Find where the given text appears and provide that cell's center as [x, y] coordinate. 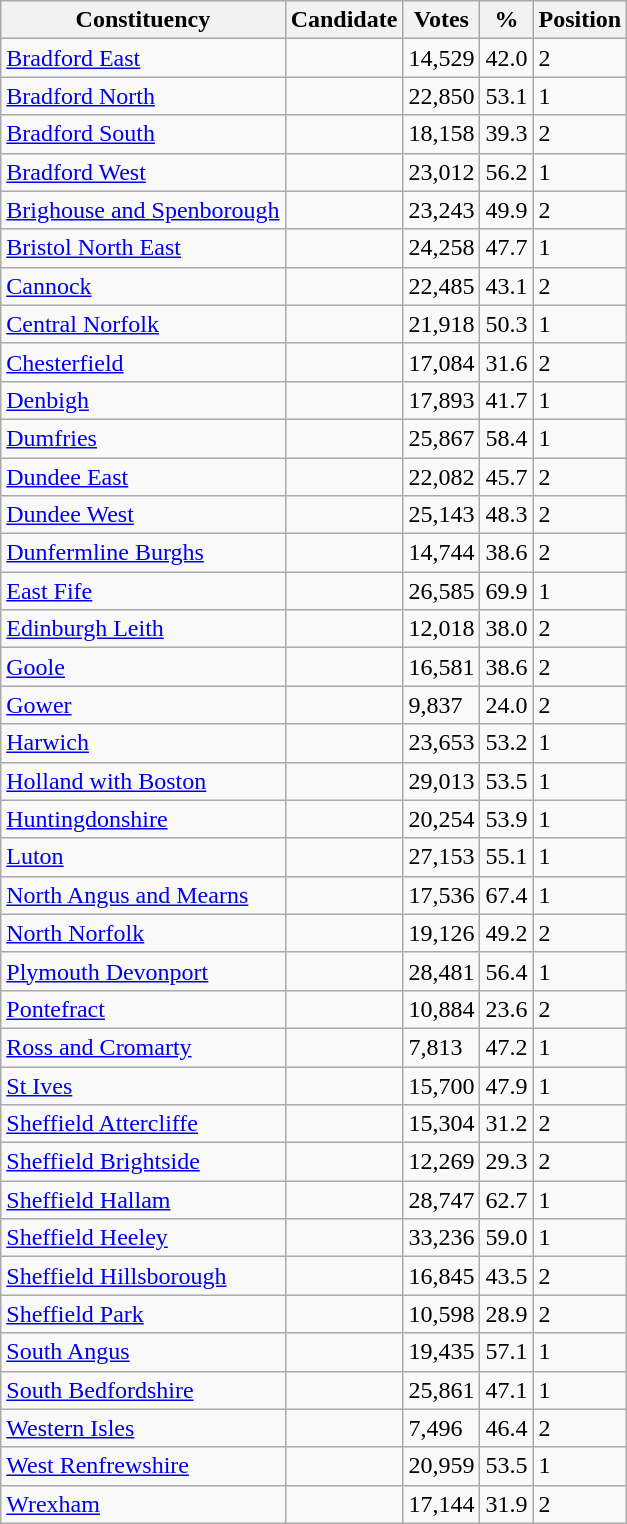
17,144 [442, 1504]
53.9 [506, 819]
47.9 [506, 1085]
28,747 [442, 1200]
25,861 [442, 1390]
39.3 [506, 134]
16,845 [442, 1276]
Bradford South [143, 134]
Sheffield Brightside [143, 1162]
Votes [442, 20]
49.2 [506, 933]
57.1 [506, 1352]
56.4 [506, 971]
46.4 [506, 1428]
Dundee West [143, 515]
Bradford East [143, 58]
53.1 [506, 96]
22,850 [442, 96]
Gower [143, 705]
31.9 [506, 1504]
10,884 [442, 1009]
10,598 [442, 1314]
48.3 [506, 515]
Position [580, 20]
Huntingdonshire [143, 819]
North Angus and Mearns [143, 895]
58.4 [506, 438]
Sheffield Heeley [143, 1238]
69.9 [506, 591]
16,581 [442, 667]
49.9 [506, 210]
18,158 [442, 134]
9,837 [442, 705]
26,585 [442, 591]
Sheffield Hillsborough [143, 1276]
47.1 [506, 1390]
14,529 [442, 58]
19,126 [442, 933]
Sheffield Park [143, 1314]
53.2 [506, 743]
Sheffield Hallam [143, 1200]
Pontefract [143, 1009]
28,481 [442, 971]
Bristol North East [143, 248]
31.6 [506, 362]
20,959 [442, 1466]
33,236 [442, 1238]
Sheffield Attercliffe [143, 1124]
29.3 [506, 1162]
17,084 [442, 362]
43.1 [506, 286]
Wrexham [143, 1504]
Constituency [143, 20]
14,744 [442, 553]
Bradford North [143, 96]
North Norfolk [143, 933]
Dundee East [143, 477]
23,243 [442, 210]
55.1 [506, 857]
Cannock [143, 286]
St Ives [143, 1085]
56.2 [506, 172]
25,143 [442, 515]
South Bedfordshire [143, 1390]
Dunfermline Burghs [143, 553]
17,536 [442, 895]
41.7 [506, 400]
Bradford West [143, 172]
Central Norfolk [143, 324]
15,304 [442, 1124]
50.3 [506, 324]
31.2 [506, 1124]
22,485 [442, 286]
East Fife [143, 591]
12,018 [442, 629]
Holland with Boston [143, 781]
27,153 [442, 857]
Western Isles [143, 1428]
Luton [143, 857]
17,893 [442, 400]
24,258 [442, 248]
25,867 [442, 438]
67.4 [506, 895]
Ross and Cromarty [143, 1047]
42.0 [506, 58]
West Renfrewshire [143, 1466]
Edinburgh Leith [143, 629]
Goole [143, 667]
38.0 [506, 629]
Dumfries [143, 438]
59.0 [506, 1238]
22,082 [442, 477]
Harwich [143, 743]
Candidate [344, 20]
7,813 [442, 1047]
28.9 [506, 1314]
Chesterfield [143, 362]
47.2 [506, 1047]
20,254 [442, 819]
23,653 [442, 743]
Plymouth Devonport [143, 971]
% [506, 20]
45.7 [506, 477]
7,496 [442, 1428]
19,435 [442, 1352]
43.5 [506, 1276]
62.7 [506, 1200]
12,269 [442, 1162]
Denbigh [143, 400]
15,700 [442, 1085]
Brighouse and Spenborough [143, 210]
21,918 [442, 324]
47.7 [506, 248]
South Angus [143, 1352]
29,013 [442, 781]
23.6 [506, 1009]
24.0 [506, 705]
23,012 [442, 172]
